Identify which cell holds the provided text, then report its [X, Y] central coordinate. 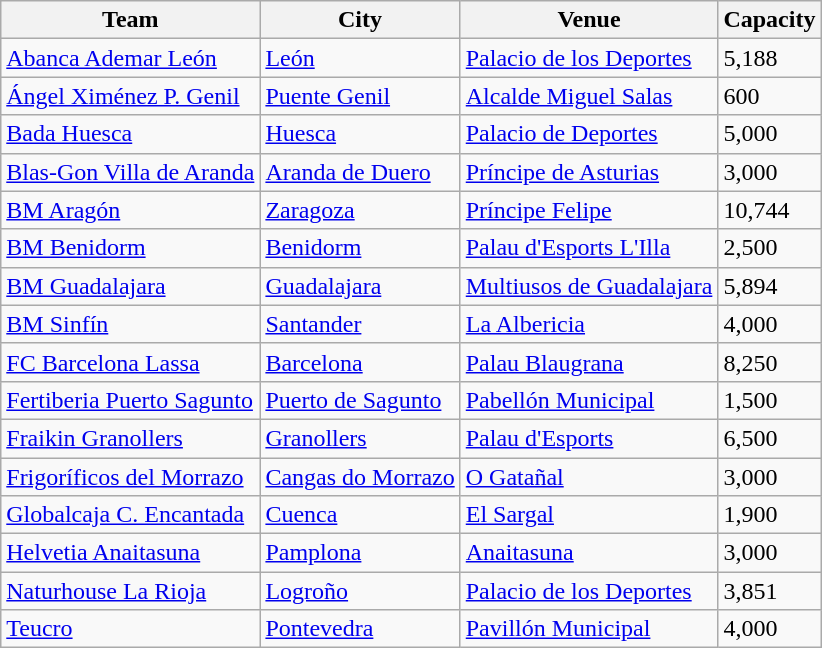
10,744 [770, 210]
Príncipe de Asturias [589, 172]
O Gatañal [589, 477]
Benidorm [360, 248]
Palau Blaugrana [589, 362]
Palau d'Esports L'Illa [589, 248]
Globalcaja C. Encantada [130, 515]
BM Sinfín [130, 324]
Cangas do Morrazo [360, 477]
8,250 [770, 362]
Huesca [360, 134]
Aranda de Duero [360, 172]
BM Benidorm [130, 248]
Frigoríficos del Morrazo [130, 477]
2,500 [770, 248]
Zaragoza [360, 210]
Guadalajara [360, 286]
Helvetia Anaitasuna [130, 553]
Venue [589, 20]
3,851 [770, 591]
5,188 [770, 58]
Fraikin Granollers [130, 438]
Naturhouse La Rioja [130, 591]
BM Guadalajara [130, 286]
Anaitasuna [589, 553]
Pavillón Municipal [589, 629]
Puerto de Sagunto [360, 400]
Palacio de Deportes [589, 134]
Bada Huesca [130, 134]
Príncipe Felipe [589, 210]
Cuenca [360, 515]
Palau d'Esports [589, 438]
Barcelona [360, 362]
Team [130, 20]
Logroño [360, 591]
León [360, 58]
Teucro [130, 629]
Pontevedra [360, 629]
Santander [360, 324]
Pamplona [360, 553]
Pabellón Municipal [589, 400]
1,900 [770, 515]
Blas-Gon Villa de Aranda [130, 172]
Ángel Ximénez P. Genil [130, 96]
FC Barcelona Lassa [130, 362]
Fertiberia Puerto Sagunto [130, 400]
Multiusos de Guadalajara [589, 286]
Granollers [360, 438]
Puente Genil [360, 96]
6,500 [770, 438]
5,894 [770, 286]
BM Aragón [130, 210]
600 [770, 96]
5,000 [770, 134]
La Albericia [589, 324]
Alcalde Miguel Salas [589, 96]
Abanca Ademar León [130, 58]
1,500 [770, 400]
El Sargal [589, 515]
City [360, 20]
Capacity [770, 20]
